Capture the cell that displays the provided text and extract its [X, Y] central coordinate. 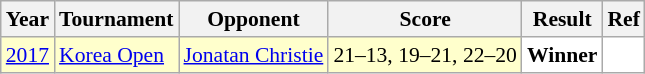
Score [425, 19]
Winner [562, 55]
Korea Open [116, 55]
Jonatan Christie [254, 55]
Result [562, 19]
Opponent [254, 19]
Tournament [116, 19]
Ref [623, 19]
Year [28, 19]
2017 [28, 55]
21–13, 19–21, 22–20 [425, 55]
